Locate the cell with the specified text and output its [x, y] center coordinate. 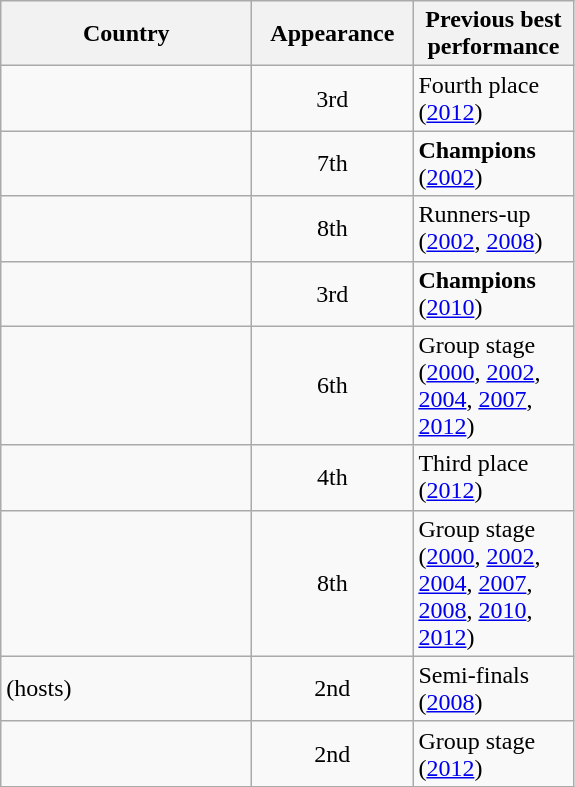
Semi-finals (2008) [494, 688]
Country [126, 34]
(hosts) [126, 688]
Group stage (2000, 2002, 2004, 2007, 2008, 2010, 2012) [494, 583]
7th [332, 164]
Champions (2002) [494, 164]
Group stage (2012) [494, 754]
6th [332, 386]
Third place (2012) [494, 478]
Fourth place (2012) [494, 98]
Group stage (2000, 2002, 2004, 2007, 2012) [494, 386]
Runners-up (2002, 2008) [494, 228]
Appearance [332, 34]
4th [332, 478]
Champions (2010) [494, 294]
Previous best performance [494, 34]
